Find where the given text appears and provide that cell's center as [x, y] coordinate. 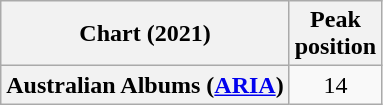
Australian Albums (ARIA) [145, 85]
Chart (2021) [145, 34]
14 [335, 85]
Peakposition [335, 34]
